Pinpoint the cell where the given text exists, returning its [x, y] midpoint coordinate. 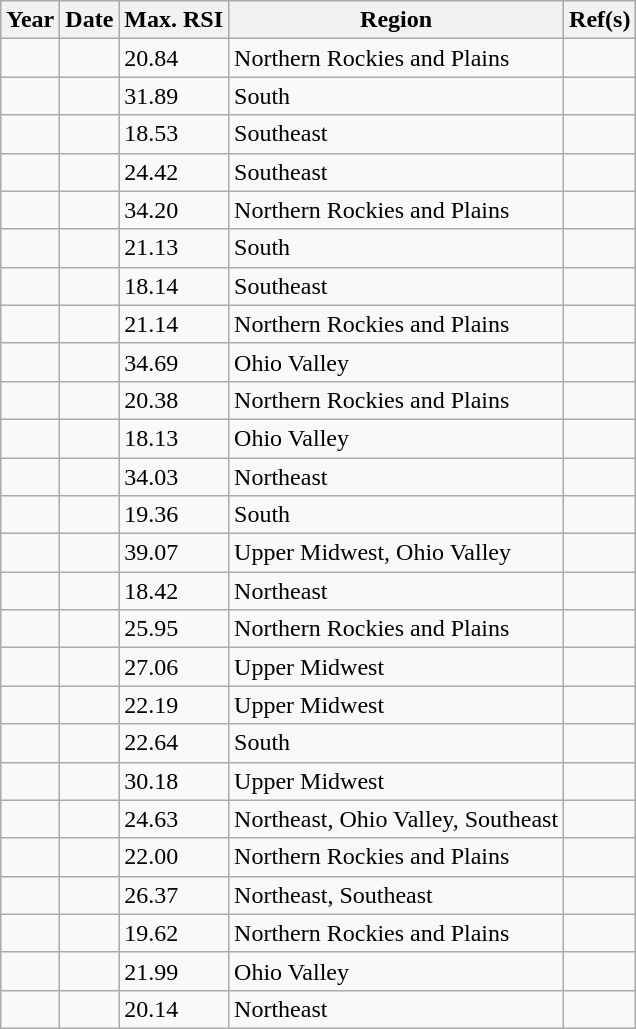
21.99 [174, 971]
19.62 [174, 933]
Year [30, 20]
Date [90, 20]
Max. RSI [174, 20]
18.42 [174, 591]
Ref(s) [600, 20]
30.18 [174, 781]
22.00 [174, 857]
34.69 [174, 362]
24.63 [174, 819]
Upper Midwest, Ohio Valley [396, 553]
21.14 [174, 324]
31.89 [174, 96]
34.20 [174, 210]
Northeast, Ohio Valley, Southeast [396, 819]
24.42 [174, 172]
22.19 [174, 705]
18.13 [174, 438]
39.07 [174, 553]
Northeast, Southeast [396, 895]
27.06 [174, 667]
19.36 [174, 515]
Region [396, 20]
18.14 [174, 286]
20.84 [174, 58]
25.95 [174, 629]
22.64 [174, 743]
18.53 [174, 134]
26.37 [174, 895]
21.13 [174, 248]
20.38 [174, 400]
34.03 [174, 477]
20.14 [174, 1009]
